Identify which cell holds the provided text, then report its [x, y] central coordinate. 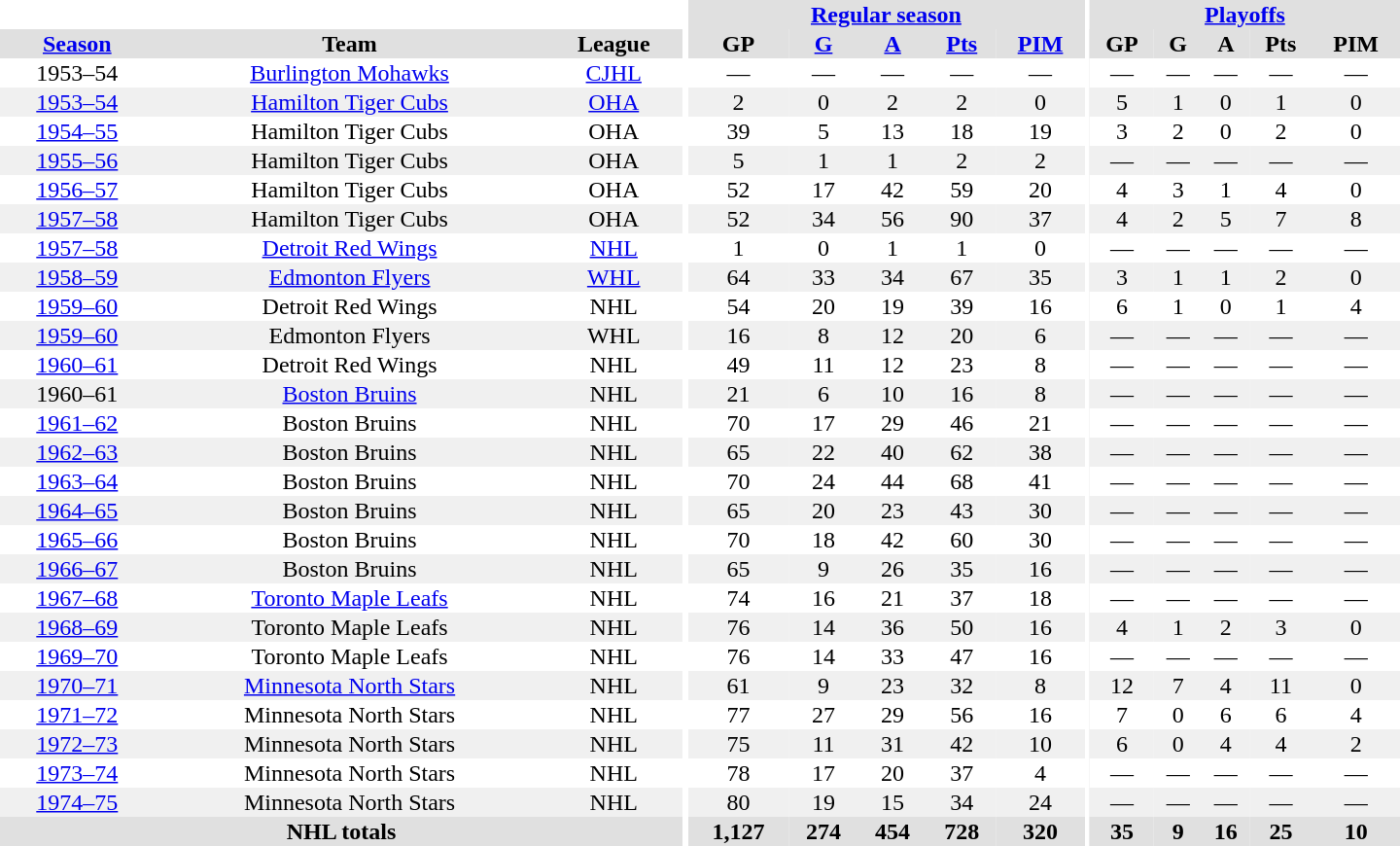
80 [739, 802]
32 [962, 686]
90 [962, 219]
274 [822, 831]
1966–67 [78, 569]
1954–55 [78, 131]
59 [962, 190]
NHL totals [341, 831]
25 [1280, 831]
1955–56 [78, 160]
27 [822, 715]
68 [962, 481]
54 [739, 306]
61 [739, 686]
75 [739, 744]
67 [962, 277]
CJHL [613, 73]
26 [892, 569]
Playoffs [1244, 15]
Regular season [887, 15]
1974–75 [78, 802]
1964–65 [78, 511]
1972–73 [78, 744]
Team [350, 44]
1973–74 [78, 773]
728 [962, 831]
40 [892, 452]
1961–62 [78, 423]
47 [962, 656]
31 [892, 744]
77 [739, 715]
1,127 [739, 831]
454 [892, 831]
1968–69 [78, 627]
44 [892, 481]
41 [1040, 481]
38 [1040, 452]
Season [78, 44]
1971–72 [78, 715]
1956–57 [78, 190]
22 [822, 452]
1970–71 [78, 686]
49 [739, 365]
15 [892, 802]
1967–68 [78, 598]
13 [892, 131]
74 [739, 598]
62 [962, 452]
50 [962, 627]
1958–59 [78, 277]
36 [892, 627]
46 [962, 423]
1969–70 [78, 656]
League [613, 44]
43 [962, 511]
1962–63 [78, 452]
1963–64 [78, 481]
78 [739, 773]
1965–66 [78, 540]
64 [739, 277]
320 [1040, 831]
60 [962, 540]
Burlington Mohawks [350, 73]
